From the cell containing the given text, extract its center point as (x, y) coordinate. 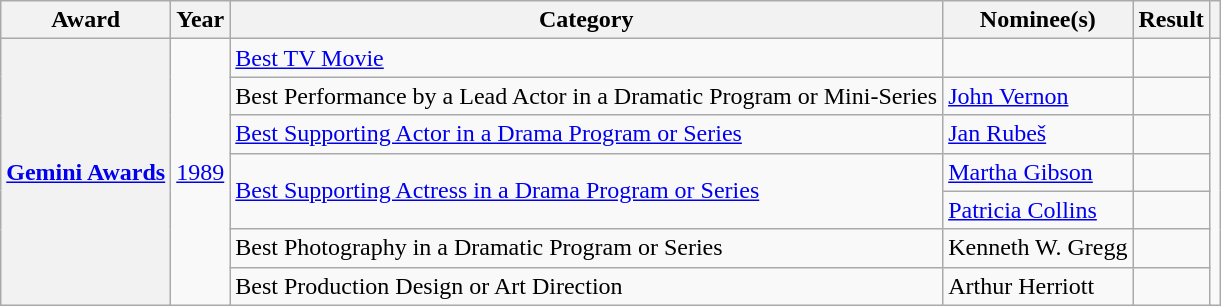
Award (86, 20)
Best Supporting Actor in a Drama Program or Series (586, 134)
Jan Rubeš (1038, 134)
Best Photography in a Dramatic Program or Series (586, 248)
Arthur Herriott (1038, 286)
1989 (200, 172)
Best Production Design or Art Direction (586, 286)
Nominee(s) (1038, 20)
Kenneth W. Gregg (1038, 248)
Best Supporting Actress in a Drama Program or Series (586, 191)
Category (586, 20)
Result (1171, 20)
John Vernon (1038, 96)
Year (200, 20)
Martha Gibson (1038, 172)
Patricia Collins (1038, 210)
Best TV Movie (586, 58)
Best Performance by a Lead Actor in a Dramatic Program or Mini-Series (586, 96)
Gemini Awards (86, 172)
